Capture the cell that displays the provided text and extract its [x, y] central coordinate. 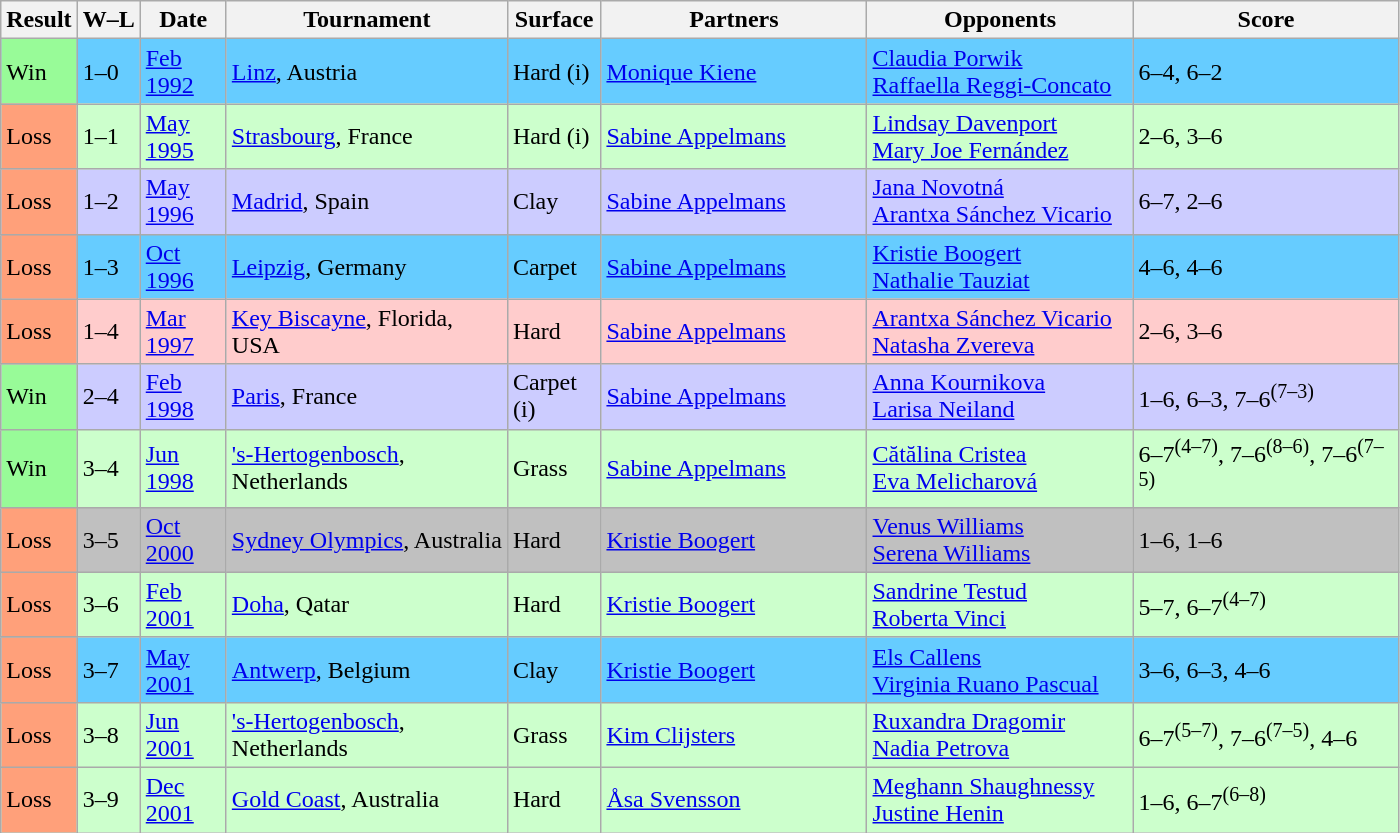
W–L [108, 20]
Carpet (i) [554, 396]
Sandrine Testud Roberta Vinci [1000, 604]
Kristie Boogert Nathalie Tauziat [1000, 266]
Feb 1998 [183, 396]
Meghann Shaughnessy Justine Henin [1000, 800]
6–7(4–7), 7–6(8–6), 7–6(7–5) [1266, 468]
Venus Williams Serena Williams [1000, 540]
Surface [554, 20]
4–6, 4–6 [1266, 266]
6–7(5–7), 7–6(7–5), 4–6 [1266, 734]
May 1996 [183, 202]
May 1995 [183, 136]
Paris, France [366, 396]
1–2 [108, 202]
Carpet [554, 266]
Feb 1992 [183, 72]
Opponents [1000, 20]
Arantxa Sánchez Vicario Natasha Zvereva [1000, 332]
Dec 2001 [183, 800]
Kim Clijsters [734, 734]
1–1 [108, 136]
Leipzig, Germany [366, 266]
Åsa Svensson [734, 800]
Anna Kournikova Larisa Neiland [1000, 396]
Doha, Qatar [366, 604]
Cătălina Cristea Eva Melicharová [1000, 468]
Oct 2000 [183, 540]
3–7 [108, 670]
Jun 1998 [183, 468]
Oct 1996 [183, 266]
Els Callens Virginia Ruano Pascual [1000, 670]
Monique Kiene [734, 72]
2–4 [108, 396]
Jun 2001 [183, 734]
Strasbourg, France [366, 136]
Ruxandra Dragomir Nadia Petrova [1000, 734]
Key Biscayne, Florida, USA [366, 332]
3–4 [108, 468]
3–8 [108, 734]
6–7, 2–6 [1266, 202]
3–9 [108, 800]
Jana Novotná Arantxa Sánchez Vicario [1000, 202]
Date [183, 20]
Madrid, Spain [366, 202]
Partners [734, 20]
Claudia Porwik Raffaella Reggi-Concato [1000, 72]
1–4 [108, 332]
Feb 2001 [183, 604]
Antwerp, Belgium [366, 670]
Result [39, 20]
1–0 [108, 72]
1–6, 1–6 [1266, 540]
1–6, 6–7(6–8) [1266, 800]
1–3 [108, 266]
3–6, 6–3, 4–6 [1266, 670]
3–5 [108, 540]
Gold Coast, Australia [366, 800]
3–6 [108, 604]
Linz, Austria [366, 72]
Tournament [366, 20]
May 2001 [183, 670]
Score [1266, 20]
Mar 1997 [183, 332]
5–7, 6–7(4–7) [1266, 604]
1–6, 6–3, 7–6(7–3) [1266, 396]
6–4, 6–2 [1266, 72]
Lindsay Davenport Mary Joe Fernández [1000, 136]
Sydney Olympics, Australia [366, 540]
